From the cell containing the given text, extract its center point as (X, Y) coordinate. 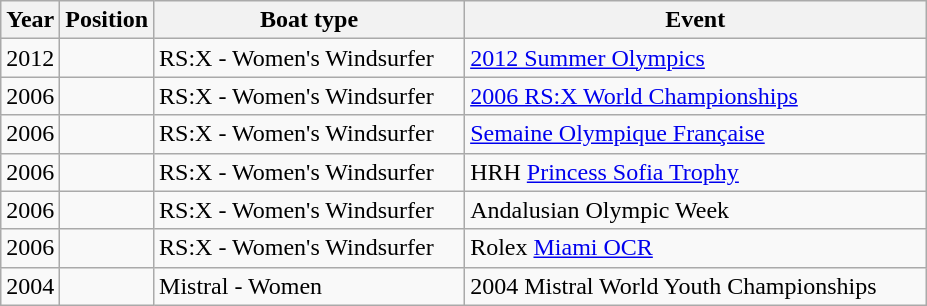
2012 (30, 58)
Rolex Miami OCR (696, 248)
Year (30, 20)
2004 Mistral World Youth Championships (696, 286)
Boat type (310, 20)
Position (107, 20)
Event (696, 20)
2012 Summer Olympics (696, 58)
2004 (30, 286)
Mistral - Women (310, 286)
2006 RS:X World Championships (696, 96)
Andalusian Olympic Week (696, 210)
Semaine Olympique Française (696, 134)
HRH Princess Sofia Trophy (696, 172)
